Locate the cell with the specified text and output its [x, y] center coordinate. 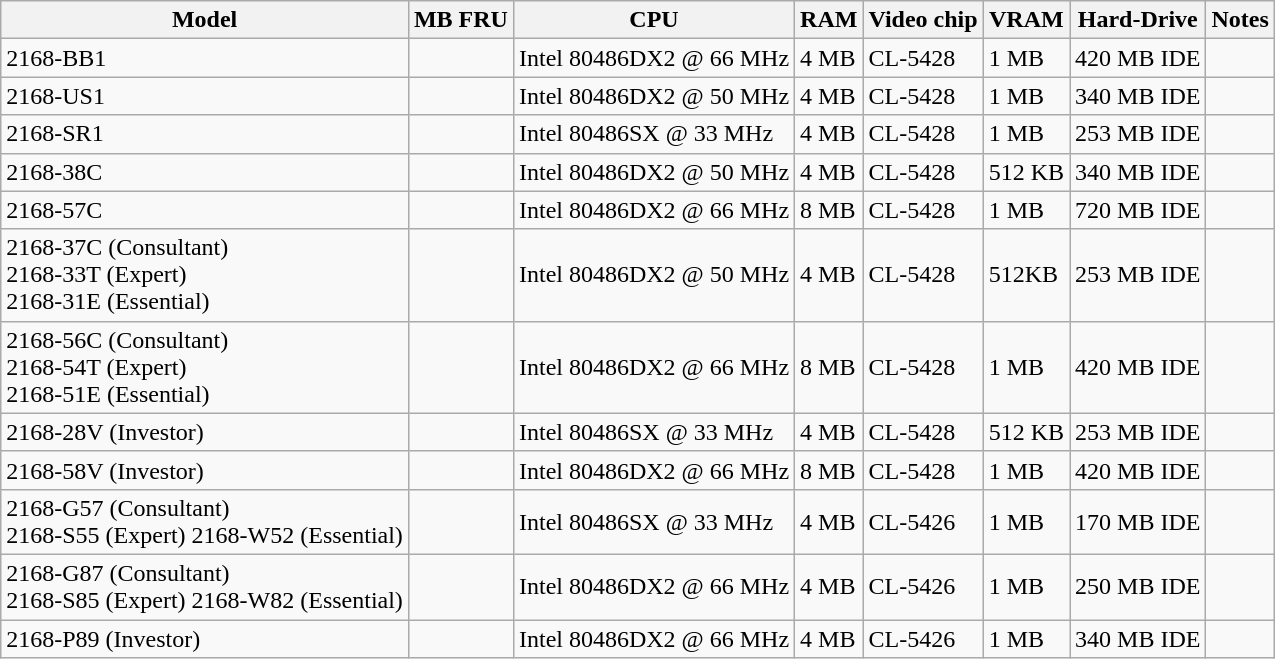
512KB [1026, 275]
Hard-Drive [1138, 20]
VRAM [1026, 20]
170 MB IDE [1138, 522]
2168-58V (Investor) [205, 470]
2168-28V (Investor) [205, 432]
2168-G87 (Consultant)2168-S85 (Expert) 2168-W82 (Essential) [205, 586]
250 MB IDE [1138, 586]
2168-37C (Consultant)2168-33T (Expert)2168-31E (Essential) [205, 275]
MB FRU [460, 20]
2168-P89 (Investor) [205, 639]
CPU [654, 20]
2168-57C [205, 210]
2168-SR1 [205, 134]
720 MB IDE [1138, 210]
Video chip [923, 20]
Notes [1240, 20]
2168-G57 (Consultant)2168-S55 (Expert) 2168-W52 (Essential) [205, 522]
2168-38C [205, 172]
Model [205, 20]
2168-56C (Consultant)2168-54T (Expert)2168-51E (Essential) [205, 367]
RAM [829, 20]
2168-BB1 [205, 58]
2168-US1 [205, 96]
